Determine the [X, Y] coordinate at the center of the cell enclosing the given text.  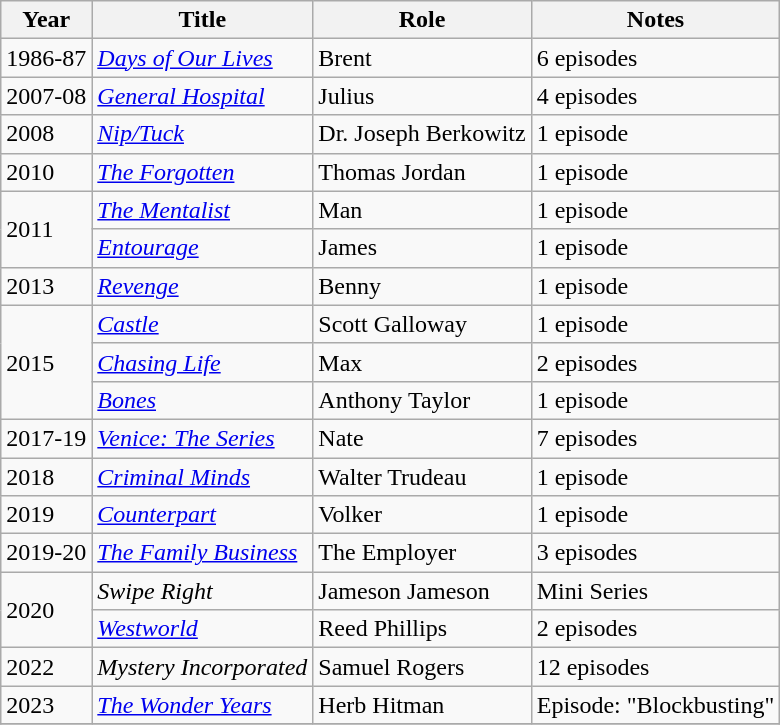
Benny [422, 286]
The Family Business [202, 553]
7 episodes [656, 438]
2019-20 [46, 553]
Entourage [202, 248]
Counterpart [202, 515]
2020 [46, 610]
Role [422, 20]
Thomas Jordan [422, 172]
2022 [46, 667]
Dr. Joseph Berkowitz [422, 134]
12 episodes [656, 667]
1986-87 [46, 58]
2015 [46, 362]
Scott Galloway [422, 324]
James [422, 248]
6 episodes [656, 58]
2008 [46, 134]
2011 [46, 229]
Volker [422, 515]
The Mentalist [202, 210]
Reed Phillips [422, 629]
Jameson Jameson [422, 591]
The Employer [422, 553]
General Hospital [202, 96]
Samuel Rogers [422, 667]
Chasing Life [202, 362]
Year [46, 20]
4 episodes [656, 96]
Mini Series [656, 591]
Julius [422, 96]
The Forgotten [202, 172]
2007-08 [46, 96]
The Wonder Years [202, 705]
Episode: "Blockbusting" [656, 705]
Castle [202, 324]
Venice: The Series [202, 438]
2018 [46, 477]
Notes [656, 20]
Nip/Tuck [202, 134]
Brent [422, 58]
Anthony Taylor [422, 400]
Criminal Minds [202, 477]
Revenge [202, 286]
Bones [202, 400]
Days of Our Lives [202, 58]
2017-19 [46, 438]
Mystery Incorporated [202, 667]
3 episodes [656, 553]
2023 [46, 705]
Max [422, 362]
2019 [46, 515]
2010 [46, 172]
Nate [422, 438]
Westworld [202, 629]
Title [202, 20]
2013 [46, 286]
Herb Hitman [422, 705]
Swipe Right [202, 591]
Man [422, 210]
Walter Trudeau [422, 477]
